Find where the given text appears and provide that cell's center as [x, y] coordinate. 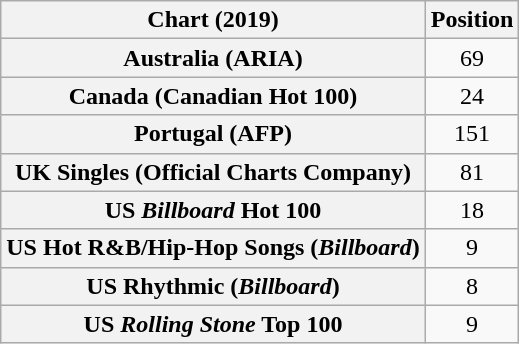
Chart (2019) [213, 20]
US Rhythmic (Billboard) [213, 286]
US Hot R&B/Hip-Hop Songs (Billboard) [213, 248]
Position [472, 20]
UK Singles (Official Charts Company) [213, 172]
81 [472, 172]
151 [472, 134]
Canada (Canadian Hot 100) [213, 96]
US Rolling Stone Top 100 [213, 324]
Portugal (AFP) [213, 134]
US Billboard Hot 100 [213, 210]
8 [472, 286]
Australia (ARIA) [213, 58]
69 [472, 58]
24 [472, 96]
18 [472, 210]
